Detect which cell encompasses the target text, then output its [X, Y] center coordinate. 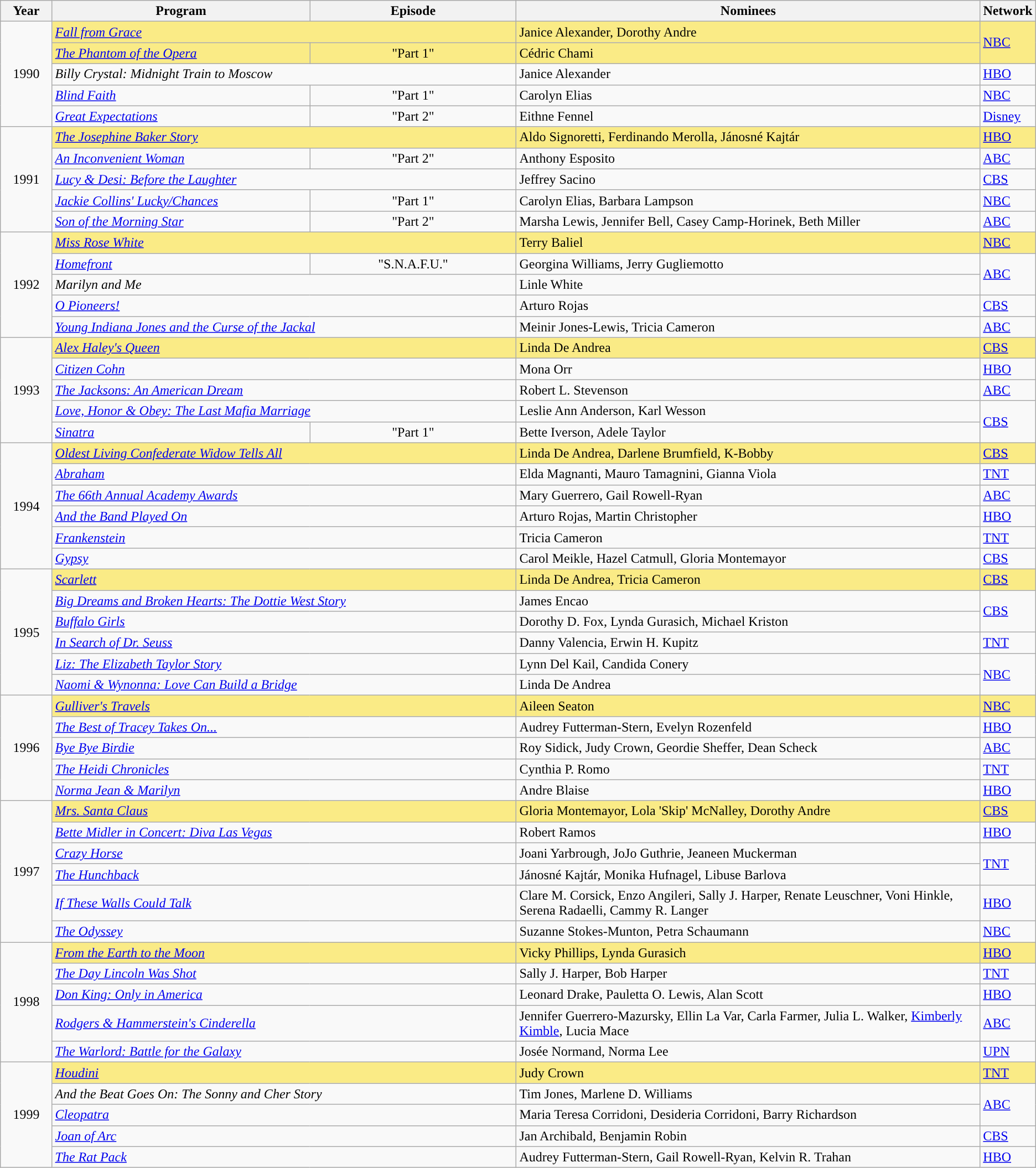
O Pioneers! [284, 306]
1993 [27, 390]
Gulliver's Travels [284, 706]
The Best of Tracey Takes On... [284, 727]
Audrey Futterman-Stern, Evelyn Rozenfeld [748, 727]
Linda De Andrea, Tricia Cameron [748, 579]
1992 [27, 284]
Danny Valencia, Erwin H. Kupitz [748, 643]
The Phantom of the Opera [181, 53]
Program [181, 11]
Buffalo Girls [284, 622]
1998 [27, 1001]
Bette Midler in Concert: Diva Las Vegas [284, 832]
Gypsy [284, 558]
Leslie Ann Anderson, Karl Wesson [748, 411]
Elda Magnanti, Mauro Tamagnini, Gianna Viola [748, 474]
Maria Teresa Corridoni, Desideria Corridoni, Barry Richardson [748, 1115]
Andre Blaise [748, 790]
Tim Jones, Marlene D. Williams [748, 1094]
Janice Alexander, Dorothy Andre [748, 32]
Don King: Only in America [284, 995]
Crazy Horse [284, 853]
Alex Haley's Queen [284, 348]
The Rat Pack [284, 1157]
Carolyn Elias, Barbara Lampson [748, 200]
The 66th Annual Academy Awards [284, 495]
Bye Bye Birdie [284, 748]
Jeffrey Sacino [748, 179]
Robert L. Stevenson [748, 390]
And the Band Played On [284, 516]
Judy Crown [748, 1073]
Big Dreams and Broken Hearts: The Dottie West Story [284, 600]
Lynn Del Kail, Candida Conery [748, 664]
1997 [27, 871]
Son of the Morning Star [181, 221]
Georgina Williams, Jerry Gugliemotto [748, 264]
Cleopatra [284, 1115]
Eithne Fennel [748, 116]
1990 [27, 74]
In Search of Dr. Seuss [284, 643]
Cédric Chami [748, 53]
Marsha Lewis, Jennifer Bell, Casey Camp-Horinek, Beth Miller [748, 221]
Linda De Andrea, Darlene Brumfield, K-Bobby [748, 453]
Carol Meikle, Hazel Catmull, Gloria Montemayor [748, 558]
Jan Archibald, Benjamin Robin [748, 1136]
Miss Rose White [284, 242]
Aldo Signoretti, Ferdinando Merolla, Jánosné Kajtár [748, 137]
Blind Faith [181, 95]
An Inconvenient Woman [181, 158]
Episode [413, 11]
Leonard Drake, Pauletta O. Lewis, Alan Scott [748, 995]
Joan of Arc [284, 1136]
James Encao [748, 600]
The Warlord: Battle for the Galaxy [284, 1052]
Aileen Seaton [748, 706]
The Odyssey [284, 931]
Mona Orr [748, 369]
Vicky Phillips, Lynda Gurasich [748, 952]
Naomi & Wynonna: Love Can Build a Bridge [284, 685]
Josée Normand, Norma Lee [748, 1052]
Homefront [181, 264]
And the Beat Goes On: The Sonny and Cher Story [284, 1094]
The Day Lincoln Was Shot [284, 974]
1994 [27, 506]
Sinatra [181, 432]
Robert Ramos [748, 832]
Sally J. Harper, Bob Harper [748, 974]
Arturo Rojas, Martin Christopher [748, 516]
Audrey Futterman-Stern, Gail Rowell-Ryan, Kelvin R. Trahan [748, 1157]
Carolyn Elias [748, 95]
UPN [1008, 1052]
Cynthia P. Romo [748, 769]
Abraham [284, 474]
1999 [27, 1115]
Young Indiana Jones and the Curse of the Jackal [284, 327]
Love, Honor & Obey: The Last Mafia Marriage [284, 411]
1996 [27, 748]
Jackie Collins' Lucky/Chances [181, 200]
Year [27, 11]
The Josephine Baker Story [284, 137]
Billy Crystal: Midnight Train to Moscow [284, 74]
Lucy & Desi: Before the Laughter [284, 179]
Rodgers & Hammerstein's Cinderella [284, 1024]
"S.N.A.F.U." [413, 264]
Arturo Rojas [748, 306]
Janice Alexander [748, 74]
Meinir Jones-Lewis, Tricia Cameron [748, 327]
Mary Guerrero, Gail Rowell-Ryan [748, 495]
Nominees [748, 11]
Bette Iverson, Adele Taylor [748, 432]
Liz: The Elizabeth Taylor Story [284, 664]
Scarlett [284, 579]
Roy Sidick, Judy Crown, Geordie Sheffer, Dean Scheck [748, 748]
Dorothy D. Fox, Lynda Gurasich, Michael Kriston [748, 622]
The Jacksons: An American Dream [284, 390]
Fall from Grace [284, 32]
Linle White [748, 285]
Norma Jean & Marilyn [284, 790]
Anthony Esposito [748, 158]
If These Walls Could Talk [284, 903]
Mrs. Santa Claus [284, 811]
Great Expectations [181, 116]
Houdini [284, 1073]
Marilyn and Me [284, 285]
Jánosné Kajtár, Monika Hufnagel, Libuse Barlova [748, 874]
The Heidi Chronicles [284, 769]
Gloria Montemayor, Lola 'Skip' McNalley, Dorothy Andre [748, 811]
Jennifer Guerrero-Mazursky, Ellin La Var, Carla Farmer, Julia L. Walker, Kimberly Kimble, Lucia Mace [748, 1024]
Terry Baliel [748, 242]
Network [1008, 11]
Disney [1008, 116]
1991 [27, 179]
1995 [27, 632]
From the Earth to the Moon [284, 952]
Citizen Cohn [284, 369]
Tricia Cameron [748, 537]
Clare M. Corsick, Enzo Angileri, Sally J. Harper, Renate Leuschner, Voni Hinkle, Serena Radaelli, Cammy R. Langer [748, 903]
Joani Yarbrough, JoJo Guthrie, Jeaneen Muckerman [748, 853]
The Hunchback [284, 874]
Frankenstein [284, 537]
Oldest Living Confederate Widow Tells All [284, 453]
Suzanne Stokes-Munton, Petra Schaumann [748, 931]
